Scan for the cell matching the given text and deliver its [X, Y] coordinate at center. 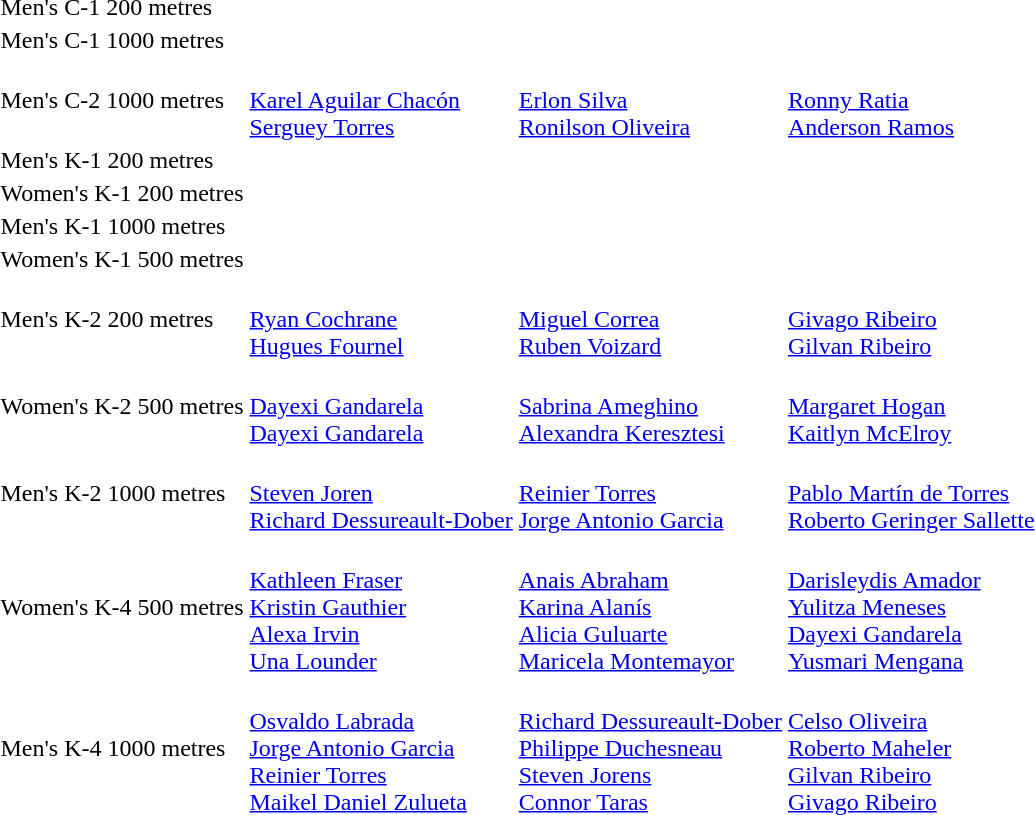
Erlon Silva Ronilson Oliveira [650, 100]
Kathleen FraserKristin Gauthier Alexa Irvin Una Lounder [381, 607]
Karel Aguilar ChacónSerguey Torres [381, 100]
Anais Abraham Karina Alanís Alicia Guluarte Maricela Montemayor [650, 607]
Reinier Torres Jorge Antonio Garcia [650, 493]
Miguel CorreaRuben Voizard [650, 319]
Sabrina AmeghinoAlexandra Keresztesi [650, 406]
Dayexi GandarelaDayexi Gandarela [381, 406]
Steven JorenRichard Dessureault-Dober [381, 493]
Ryan CochraneHugues Fournel [381, 319]
